Return (x, y) of the center of cell containing provided text 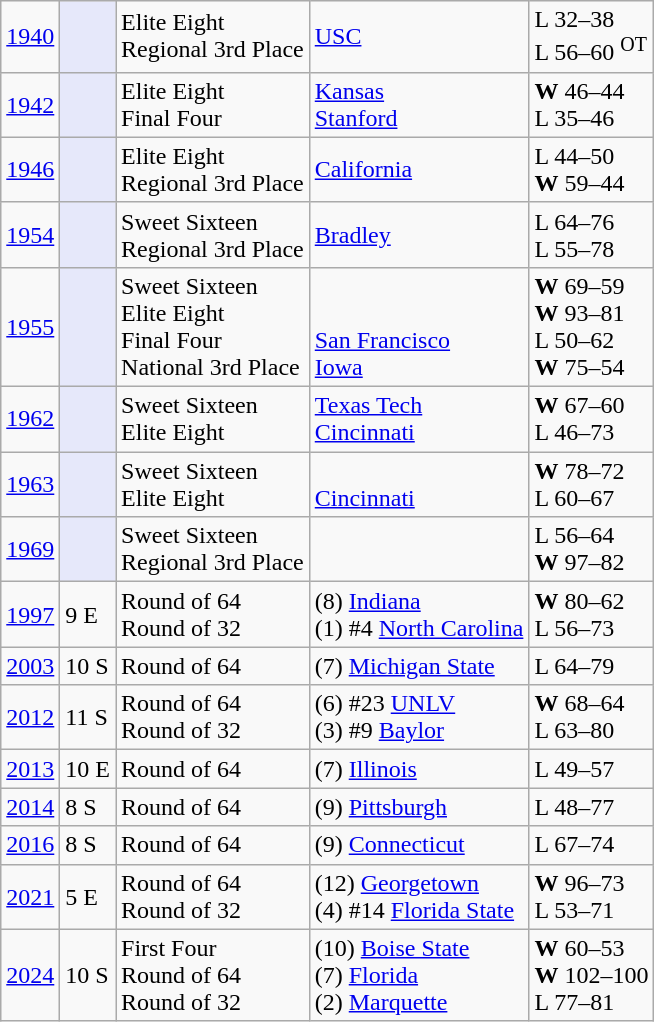
L 48–77 (592, 807)
5 E (88, 896)
10 E (88, 769)
9 E (88, 614)
W 96–73L 53–71 (592, 896)
L 44–50W 59–44 (592, 170)
KansasStanford (419, 104)
1969 (30, 550)
W 67–60L 46–73 (592, 420)
2016 (30, 845)
2013 (30, 769)
L 64–76L 55–78 (592, 234)
L 32–38L 56–60 OT (592, 37)
First FourRound of 64Round of 32 (213, 975)
W 60–53W 102–100L 77–81 (592, 975)
1942 (30, 104)
2024 (30, 975)
1963 (30, 484)
L 67–74 (592, 845)
Bradley (419, 234)
1940 (30, 37)
W 68–64L 63–80 (592, 718)
2014 (30, 807)
(12) Georgetown(4) #14 Florida State (419, 896)
1997 (30, 614)
2003 (30, 666)
L 56–64W 97–82 (592, 550)
11 S (88, 718)
(8) Indiana(1) #4 North Carolina (419, 614)
(9) Pittsburgh (419, 807)
(7) Michigan State (419, 666)
W 46–44L 35–46 (592, 104)
Elite EightFinal Four (213, 104)
Cincinnati (419, 484)
L 64–79 (592, 666)
W 80–62L 56–73 (592, 614)
USC (419, 37)
2021 (30, 896)
California (419, 170)
Texas TechCincinnati (419, 420)
(9) Connecticut (419, 845)
Sweet SixteenElite EightFinal FourNational 3rd Place (213, 326)
(10) Boise State(7) Florida(2) Marquette (419, 975)
(6) #23 UNLV(3) #9 Baylor (419, 718)
1946 (30, 170)
1954 (30, 234)
(7) Illinois (419, 769)
W 69–59W 93–81L 50–62W 75–54 (592, 326)
San FranciscoIowa (419, 326)
W 78–72L 60–67 (592, 484)
1955 (30, 326)
2012 (30, 718)
1962 (30, 420)
L 49–57 (592, 769)
